Return the [X, Y] coordinate for the center point of the cell that contains the specified text.  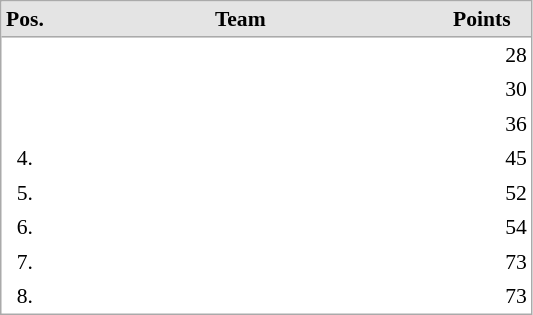
52 [482, 193]
6. [26, 227]
30 [482, 89]
Pos. [26, 20]
45 [482, 158]
Points [482, 20]
5. [26, 193]
54 [482, 227]
8. [26, 296]
4. [26, 158]
36 [482, 123]
28 [482, 55]
7. [26, 261]
Team [240, 20]
